Locate the cell with the specified text and output its (X, Y) center coordinate. 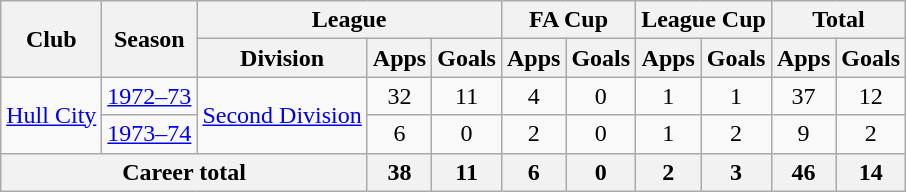
Career total (184, 172)
Total (838, 20)
Second Division (282, 115)
FA Cup (568, 20)
Club (52, 39)
Division (282, 58)
12 (871, 96)
3 (736, 172)
46 (803, 172)
4 (533, 96)
Hull City (52, 115)
14 (871, 172)
32 (399, 96)
Season (150, 39)
38 (399, 172)
1972–73 (150, 96)
37 (803, 96)
1973–74 (150, 134)
League Cup (704, 20)
9 (803, 134)
League (350, 20)
